Locate the cell with the specified text and output its [X, Y] center coordinate. 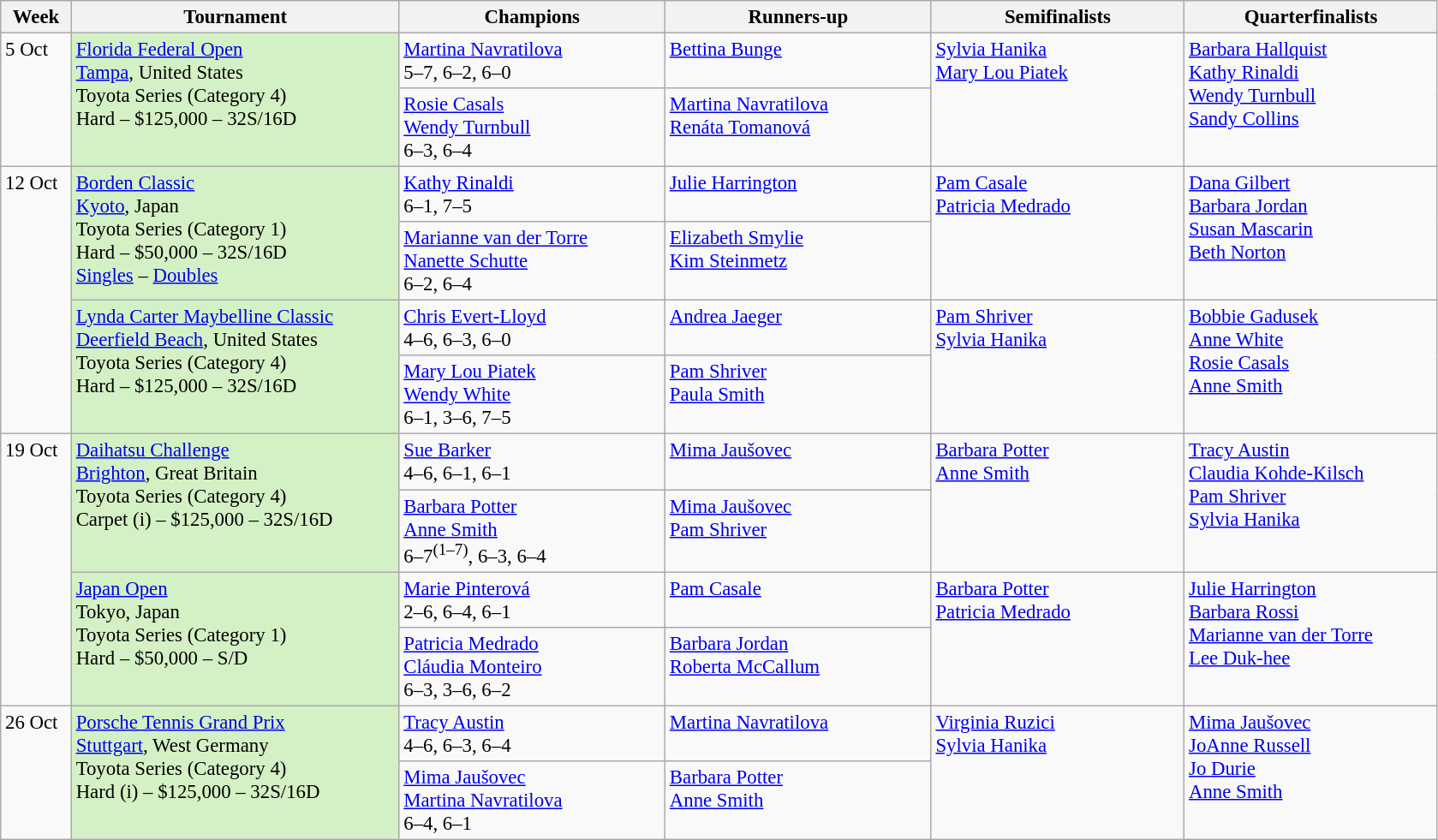
Martina Navratilova [798, 733]
Mima Jaušovec JoAnne Russell Jo Durie Anne Smith [1311, 772]
Kathy Rinaldi 6–1, 7–5 [533, 195]
Andrea Jaeger [798, 329]
Borden Classic Kyoto, Japan Toyota Series (Category 1)Hard – $50,000 – 32S/16D Singles – Doubles [235, 234]
Barbara Potter Anne Smith 6–7(1–7), 6–3, 6–4 [533, 531]
26 Oct [36, 772]
Barbara Jordan Roberta McCallum [798, 666]
Semifinalists [1058, 17]
Mary Lou Piatek Wendy White 6–1, 3–6, 7–5 [533, 396]
Mima Jaušovec Pam Shriver [798, 531]
Marianne van der Torre Nanette Schutte 6–2, 6–4 [533, 261]
Tracy Austin 4–6, 6–3, 6–4 [533, 733]
Runners-up [798, 17]
Japan Open Tokyo, Japan Toyota Series (Category 1)Hard – $50,000 – S/D [235, 639]
Martina Navratilova Renáta Tomanová [798, 128]
Martina Navratilova 5–7, 6–2, 6–0 [533, 62]
Julie Harrington Barbara Rossi Marianne van der Torre Lee Duk-hee [1311, 639]
Bettina Bunge [798, 62]
5 Oct [36, 100]
Sue Barker 4–6, 6–1, 6–1 [533, 462]
Dana Gilbert Barbara Jordan Susan Mascarin Beth Norton [1311, 234]
Week [36, 17]
Mima Jaušovec [798, 462]
Chris Evert-Lloyd 4–6, 6–3, 6–0 [533, 329]
Pam Shriver Paula Smith [798, 396]
Marie Pinterová2–6, 6–4, 6–1 [533, 599]
Mima Jaušovec Martina Navratilova 6–4, 6–1 [533, 801]
Elizabeth Smylie Kim Steinmetz [798, 261]
Barbara Hallquist Kathy Rinaldi Wendy Turnbull Sandy Collins [1311, 100]
Sylvia Hanika Mary Lou Piatek [1058, 100]
Tournament [235, 17]
12 Oct [36, 301]
Florida Federal Open Tampa, United States Toyota Series (Category 4)Hard – $125,000 – 32S/16D [235, 100]
Virginia Ruzici Sylvia Hanika [1058, 772]
Pam Casale Patricia Medrado [1058, 234]
Quarterfinalists [1311, 17]
19 Oct [36, 570]
Patricia Medrado Cláudia Monteiro 6–3, 3–6, 6–2 [533, 666]
Bobbie Gadusek Anne White Rosie Casals Anne Smith [1311, 367]
Barbara Potter Patricia Medrado [1058, 639]
Julie Harrington [798, 195]
Lynda Carter Maybelline Classic Deerfield Beach, United States Toyota Series (Category 4)Hard – $125,000 – 32S/16D [235, 367]
Champions [533, 17]
Rosie Casals Wendy Turnbull 6–3, 6–4 [533, 128]
Tracy Austin Claudia Kohde-Kilsch Pam Shriver Sylvia Hanika [1311, 503]
Pam Shriver Sylvia Hanika [1058, 367]
Porsche Tennis Grand Prix Stuttgart, West Germany Toyota Series (Category 4)Hard (i) – $125,000 – 32S/16D [235, 772]
Pam Casale [798, 599]
Daihatsu Challenge Brighton, Great BritainToyota Series (Category 4)Carpet (i) – $125,000 – 32S/16D [235, 503]
